For the text-containing cell, return its midpoint in [x, y] coordinate format. 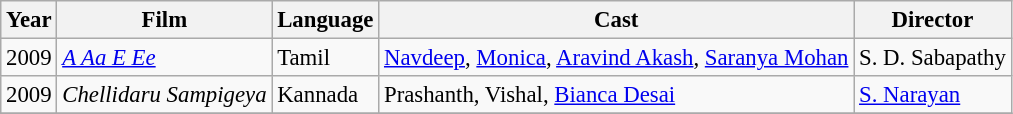
Tamil [326, 58]
Cast [616, 20]
Prashanth, Vishal, Bianca Desai [616, 95]
Film [164, 20]
Language [326, 20]
A Aa E Ee [164, 58]
Navdeep, Monica, Aravind Akash, Saranya Mohan [616, 58]
S. D. Sabapathy [932, 58]
Chellidaru Sampigeya [164, 95]
Year [29, 20]
S. Narayan [932, 95]
Kannada [326, 95]
Director [932, 20]
